Determine the (X, Y) coordinate at the center of the cell enclosing the given text.  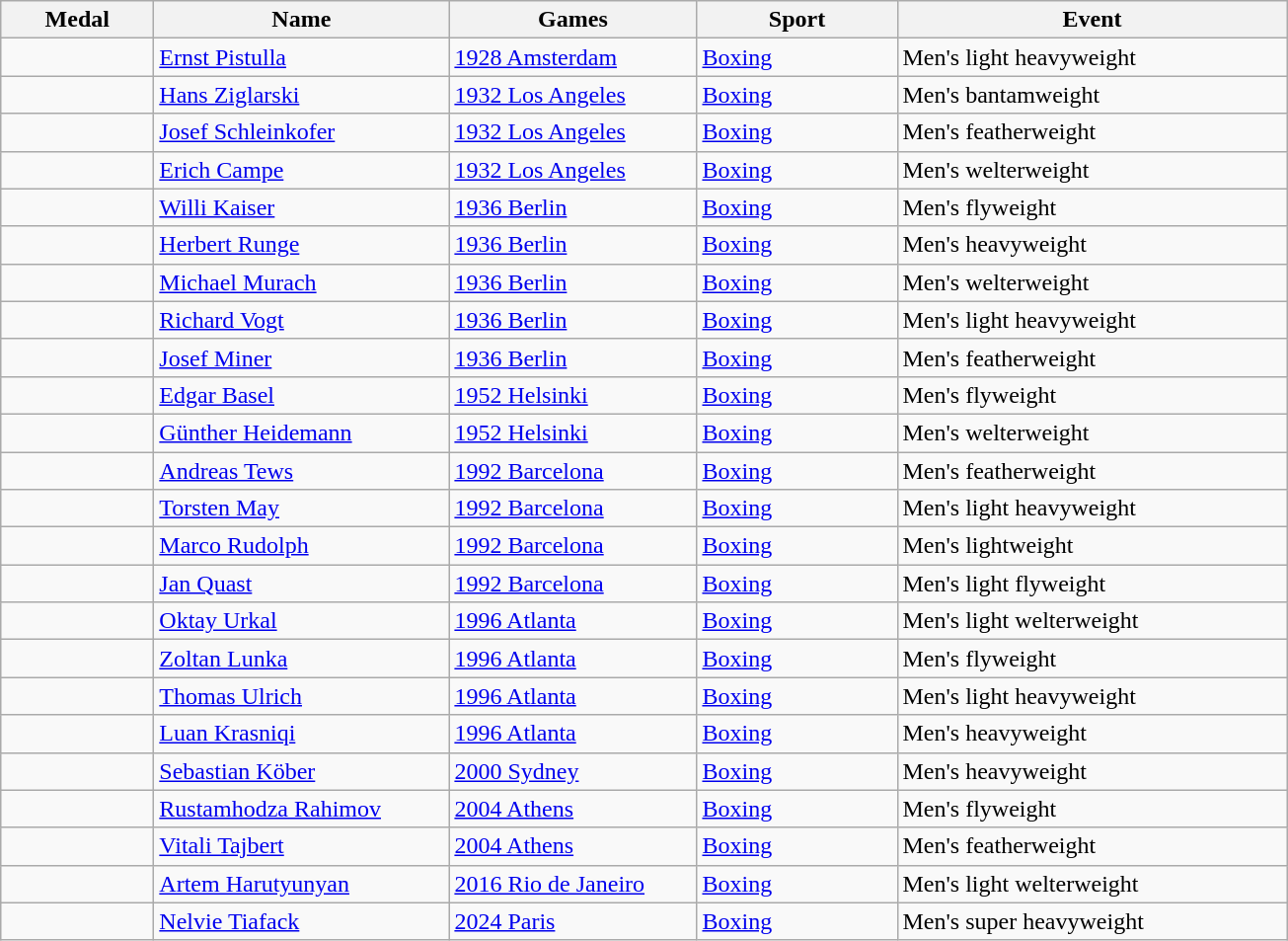
Edgar Basel (302, 395)
Zoltan Lunka (302, 659)
2000 Sydney (572, 771)
Men's super heavyweight (1092, 921)
Men's light flyweight (1092, 584)
Josef Schleinkofer (302, 132)
Vitali Tajbert (302, 846)
Marco Rudolph (302, 546)
Luan Krasniqi (302, 734)
Herbert Runge (302, 245)
Jan Quast (302, 584)
Richard Vogt (302, 320)
Günther Heidemann (302, 432)
Rustamhodza Rahimov (302, 809)
Thomas Ulrich (302, 696)
Erich Campe (302, 170)
2016 Rio de Janeiro (572, 884)
Nelvie Tiafack (302, 921)
2024 Paris (572, 921)
Willi Kaiser (302, 207)
Josef Miner (302, 357)
Men's bantamweight (1092, 95)
1928 Amsterdam (572, 57)
Games (572, 20)
Medal (77, 20)
Sebastian Köber (302, 771)
Name (302, 20)
Ernst Pistulla (302, 57)
Oktay Urkal (302, 621)
Andreas Tews (302, 471)
Michael Murach (302, 282)
Artem Harutyunyan (302, 884)
Hans Ziglarski (302, 95)
Event (1092, 20)
Men's lightweight (1092, 546)
Torsten May (302, 509)
Sport (797, 20)
